Return (X, Y) of the center of cell containing provided text 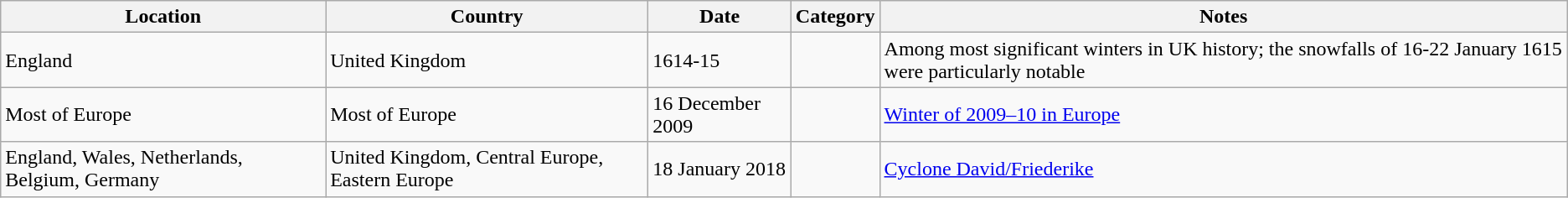
England (163, 60)
Notes (1223, 17)
United Kingdom (487, 60)
Country (487, 17)
18 January 2018 (720, 169)
United Kingdom, Central Europe, Eastern Europe (487, 169)
1614-15 (720, 60)
Category (835, 17)
Date (720, 17)
Cyclone David/Friederike (1223, 169)
Location (163, 17)
Winter of 2009–10 in Europe (1223, 114)
Among most significant winters in UK history; the snowfalls of 16-22 January 1615 were particularly notable (1223, 60)
England, Wales, Netherlands, Belgium, Germany (163, 169)
16 December 2009 (720, 114)
